Return the (x, y) coordinate for the center point of the cell that contains the specified text.  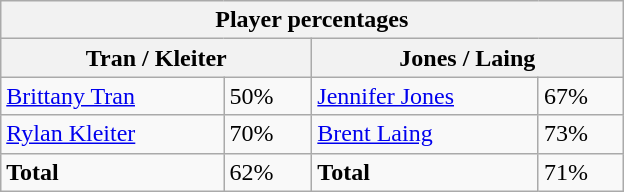
50% (268, 96)
73% (580, 134)
71% (580, 172)
Rylan Kleiter (112, 134)
Brent Laing (426, 134)
Player percentages (312, 20)
Brittany Tran (112, 96)
Tran / Kleiter (156, 58)
67% (580, 96)
62% (268, 172)
Jones / Laing (468, 58)
Jennifer Jones (426, 96)
70% (268, 134)
